Locate the cell with the specified text and output its (X, Y) center coordinate. 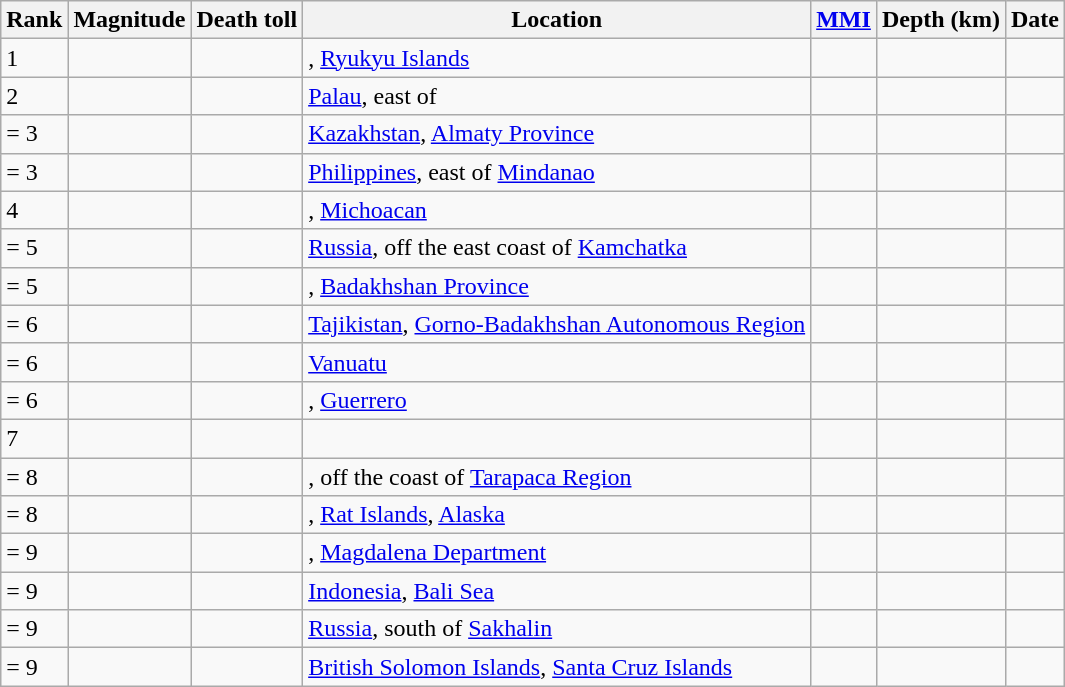
MMI (844, 20)
Indonesia, Bali Sea (557, 591)
Russia, south of Sakhalin (557, 629)
, off the coast of Tarapaca Region (557, 477)
Rank (34, 20)
Death toll (247, 20)
British Solomon Islands, Santa Cruz Islands (557, 667)
Location (557, 20)
, Michoacan (557, 210)
Vanuatu (557, 362)
Tajikistan, Gorno-Badakhshan Autonomous Region (557, 324)
1 (34, 58)
Russia, off the east coast of Kamchatka (557, 248)
Palau, east of (557, 96)
, Guerrero (557, 400)
Philippines, east of Mindanao (557, 172)
Magnitude (130, 20)
, Badakhshan Province (557, 286)
7 (34, 438)
Depth (km) (940, 20)
Date (1034, 20)
, Rat Islands, Alaska (557, 515)
2 (34, 96)
Kazakhstan, Almaty Province (557, 134)
, Magdalena Department (557, 553)
, Ryukyu Islands (557, 58)
4 (34, 210)
